Return [x, y] of the center of cell containing provided text 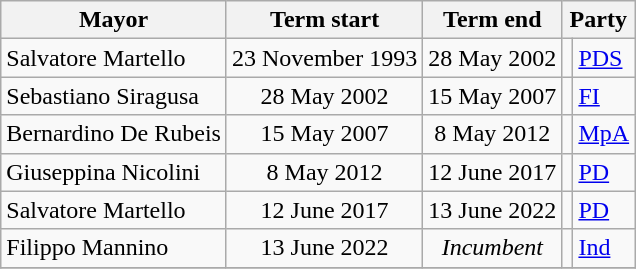
Mayor [114, 20]
Giuseppina Nicolini [114, 172]
Term start [324, 20]
Party [598, 20]
PDS [604, 58]
Incumbent [492, 248]
Bernardino De Rubeis [114, 134]
Sebastiano Siragusa [114, 96]
Filippo Mannino [114, 248]
Term end [492, 20]
23 November 1993 [324, 58]
Ind [604, 248]
FI [604, 96]
MpA [604, 134]
